Return the (x, y) coordinate for the center point of the cell that contains the specified text.  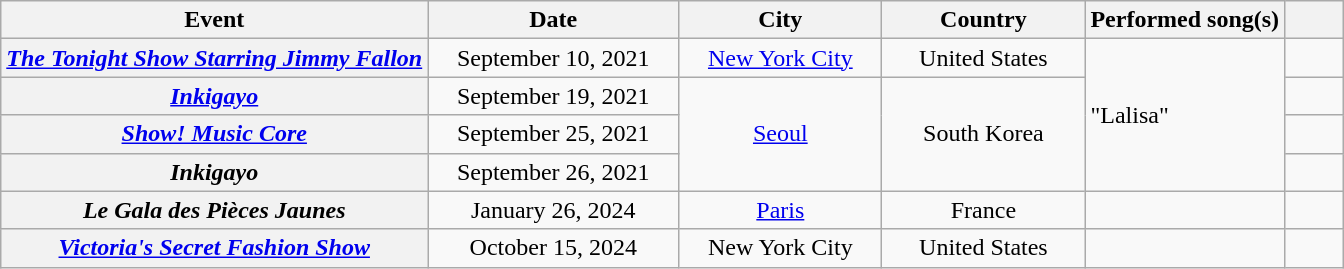
January 26, 2024 (554, 210)
Event (214, 20)
Paris (780, 210)
City (780, 20)
"Lalisa" (1185, 115)
Show! Music Core (214, 134)
Performed song(s) (1185, 20)
Seoul (780, 134)
September 19, 2021 (554, 96)
October 15, 2024 (554, 248)
Date (554, 20)
South Korea (984, 134)
September 26, 2021 (554, 172)
The Tonight Show Starring Jimmy Fallon (214, 58)
Country (984, 20)
September 25, 2021 (554, 134)
Le Gala des Pièces Jaunes (214, 210)
September 10, 2021 (554, 58)
France (984, 210)
Victoria's Secret Fashion Show (214, 248)
